For the text-containing cell, return its midpoint in [x, y] coordinate format. 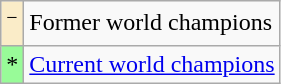
Former world champions [152, 24]
* [12, 64]
Current world champions [152, 64]
− [12, 24]
